Search for the cell housing the specified text and yield its [x, y] center coordinate. 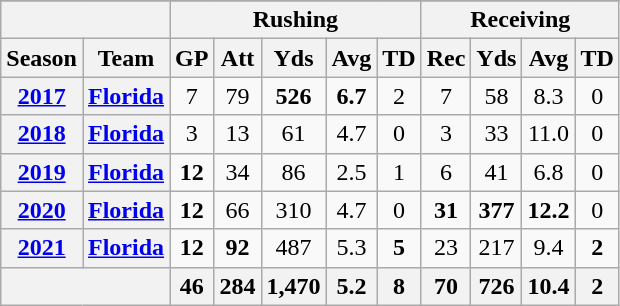
726 [496, 286]
2021 [42, 248]
2019 [42, 172]
Rushing [296, 20]
61 [294, 134]
2.5 [352, 172]
377 [496, 210]
70 [446, 286]
9.4 [548, 248]
1 [399, 172]
5 [399, 248]
487 [294, 248]
2017 [42, 96]
86 [294, 172]
Att [238, 58]
526 [294, 96]
2018 [42, 134]
5.3 [352, 248]
Receiving [520, 20]
8 [399, 286]
79 [238, 96]
31 [446, 210]
5.2 [352, 286]
8.3 [548, 96]
2020 [42, 210]
284 [238, 286]
6.7 [352, 96]
10.4 [548, 286]
23 [446, 248]
1,470 [294, 286]
6 [446, 172]
Team [126, 58]
34 [238, 172]
12.2 [548, 210]
Season [42, 58]
41 [496, 172]
58 [496, 96]
310 [294, 210]
217 [496, 248]
33 [496, 134]
46 [192, 286]
GP [192, 58]
66 [238, 210]
Rec [446, 58]
6.8 [548, 172]
13 [238, 134]
92 [238, 248]
11.0 [548, 134]
